Search for the cell housing the specified text and yield its [X, Y] center coordinate. 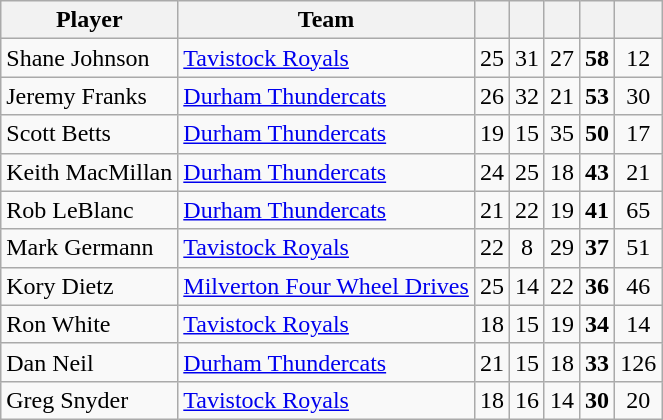
17 [638, 134]
Shane Johnson [90, 58]
26 [492, 96]
27 [562, 58]
Player [90, 20]
34 [598, 324]
53 [598, 96]
Milverton Four Wheel Drives [326, 286]
Scott Betts [90, 134]
Team [326, 20]
20 [638, 400]
50 [598, 134]
12 [638, 58]
31 [526, 58]
Dan Neil [90, 362]
32 [526, 96]
Rob LeBlanc [90, 210]
51 [638, 248]
Greg Snyder [90, 400]
8 [526, 248]
Keith MacMillan [90, 172]
33 [598, 362]
58 [598, 58]
41 [598, 210]
16 [526, 400]
37 [598, 248]
Kory Dietz [90, 286]
35 [562, 134]
126 [638, 362]
36 [598, 286]
65 [638, 210]
29 [562, 248]
Ron White [90, 324]
46 [638, 286]
24 [492, 172]
43 [598, 172]
Jeremy Franks [90, 96]
Mark Germann [90, 248]
